Pinpoint the cell where the given text exists, returning its (x, y) midpoint coordinate. 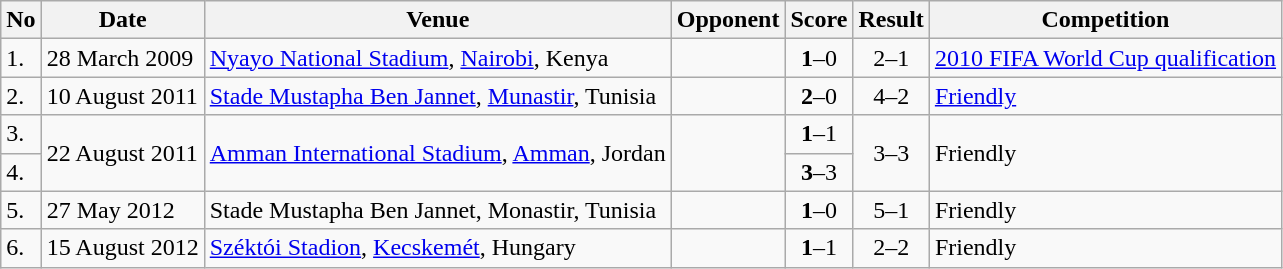
Opponent (728, 20)
2010 FIFA World Cup qualification (1105, 58)
Stade Mustapha Ben Jannet, Munastir, Tunisia (438, 96)
Nyayo National Stadium, Nairobi, Kenya (438, 58)
2–2 (891, 248)
22 August 2011 (122, 153)
4–2 (891, 96)
2–0 (819, 96)
5–1 (891, 210)
No (21, 20)
10 August 2011 (122, 96)
Amman International Stadium, Amman, Jordan (438, 153)
28 March 2009 (122, 58)
6. (21, 248)
Date (122, 20)
Result (891, 20)
Venue (438, 20)
Stade Mustapha Ben Jannet, Monastir, Tunisia (438, 210)
15 August 2012 (122, 248)
Competition (1105, 20)
Széktói Stadion, Kecskemét, Hungary (438, 248)
2–1 (891, 58)
27 May 2012 (122, 210)
5. (21, 210)
3. (21, 134)
Score (819, 20)
1. (21, 58)
4. (21, 172)
2. (21, 96)
